Output the (x, y) coordinate of the center of the cell containing the given text.  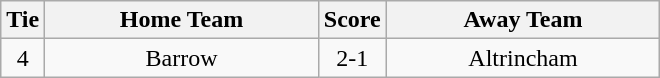
Altrincham (523, 58)
Tie (23, 20)
2-1 (352, 58)
Away Team (523, 20)
Score (352, 20)
Barrow (182, 58)
4 (23, 58)
Home Team (182, 20)
